Extract the [X, Y] coordinate from the center of the cell holding the provided text.  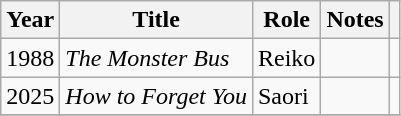
2025 [30, 96]
Saori [286, 96]
Title [156, 20]
Role [286, 20]
1988 [30, 58]
Year [30, 20]
Notes [355, 20]
Reiko [286, 58]
How to Forget You [156, 96]
The Monster Bus [156, 58]
